Detect which cell encompasses the target text, then output its [X, Y] center coordinate. 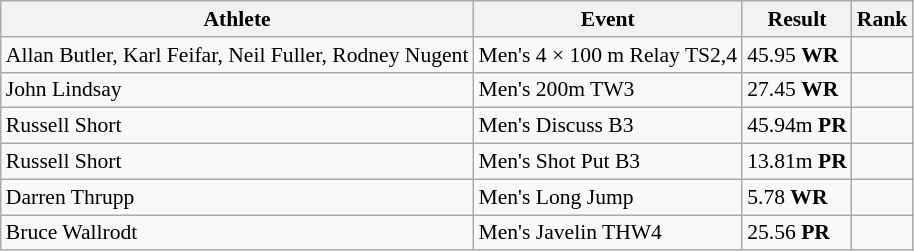
Men's Javelin THW4 [608, 233]
Athlete [238, 19]
45.94m PR [797, 126]
Men's 4 × 100 m Relay TS2,4 [608, 55]
Men's Long Jump [608, 197]
Men's 200m TW3 [608, 90]
25.56 PR [797, 233]
Result [797, 19]
Allan Butler, Karl Feifar, Neil Fuller, Rodney Nugent [238, 55]
Bruce Wallrodt [238, 233]
13.81m PR [797, 162]
Darren Thrupp [238, 197]
Men's Discuss B3 [608, 126]
45.95 WR [797, 55]
Men's Shot Put B3 [608, 162]
John Lindsay [238, 90]
27.45 WR [797, 90]
Event [608, 19]
5.78 WR [797, 197]
Rank [882, 19]
